Search for the cell housing the specified text and yield its (X, Y) center coordinate. 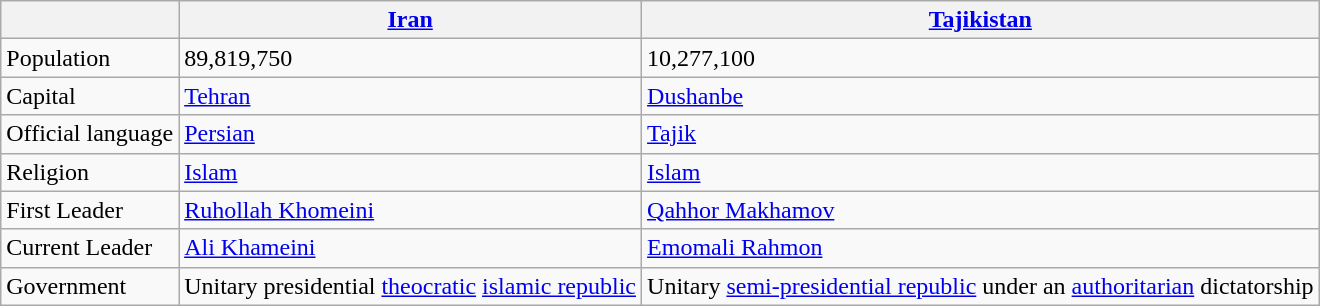
Iran (410, 20)
Capital (90, 96)
10,277,100 (981, 58)
89,819,750 (410, 58)
Official language (90, 134)
First Leader (90, 210)
Tajik (981, 134)
Religion (90, 172)
Population (90, 58)
Qahhor Makhamov (981, 210)
Tehran (410, 96)
Ruhollah Khomeini (410, 210)
Unitary presidential theocratic islamic republic (410, 286)
Persian (410, 134)
Emomali Rahmon (981, 248)
Current Leader (90, 248)
Tajikistan (981, 20)
Ali Khameini (410, 248)
Government (90, 286)
Dushanbe (981, 96)
Unitary semi-presidential republic under an authoritarian dictatorship (981, 286)
